Capture the cell that displays the provided text and extract its [x, y] central coordinate. 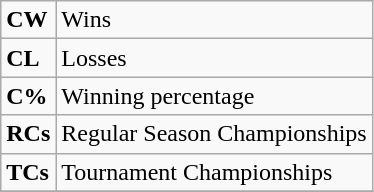
RCs [28, 134]
CL [28, 58]
TCs [28, 172]
Tournament Championships [214, 172]
CW [28, 20]
Winning percentage [214, 96]
C% [28, 96]
Regular Season Championships [214, 134]
Wins [214, 20]
Losses [214, 58]
